Search for the cell housing the specified text and yield its (X, Y) center coordinate. 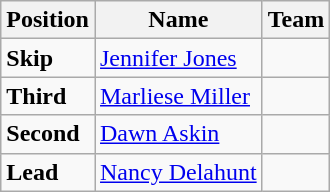
Nancy Delahunt (178, 172)
Lead (48, 172)
Second (48, 134)
Position (48, 20)
Third (48, 96)
Skip (48, 58)
Team (296, 20)
Dawn Askin (178, 134)
Jennifer Jones (178, 58)
Name (178, 20)
Marliese Miller (178, 96)
